Pinpoint the cell where the given text exists, returning its (x, y) midpoint coordinate. 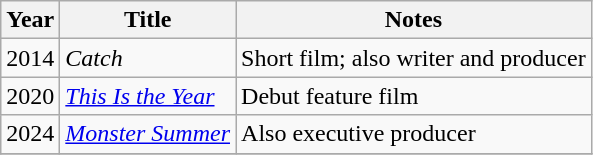
Catch (148, 58)
Short film; also writer and producer (414, 58)
2020 (30, 96)
Notes (414, 20)
This Is the Year (148, 96)
2024 (30, 134)
Monster Summer (148, 134)
2014 (30, 58)
Title (148, 20)
Year (30, 20)
Debut feature film (414, 96)
Also executive producer (414, 134)
